Return the [x, y] coordinate for the center point of the cell that contains the specified text.  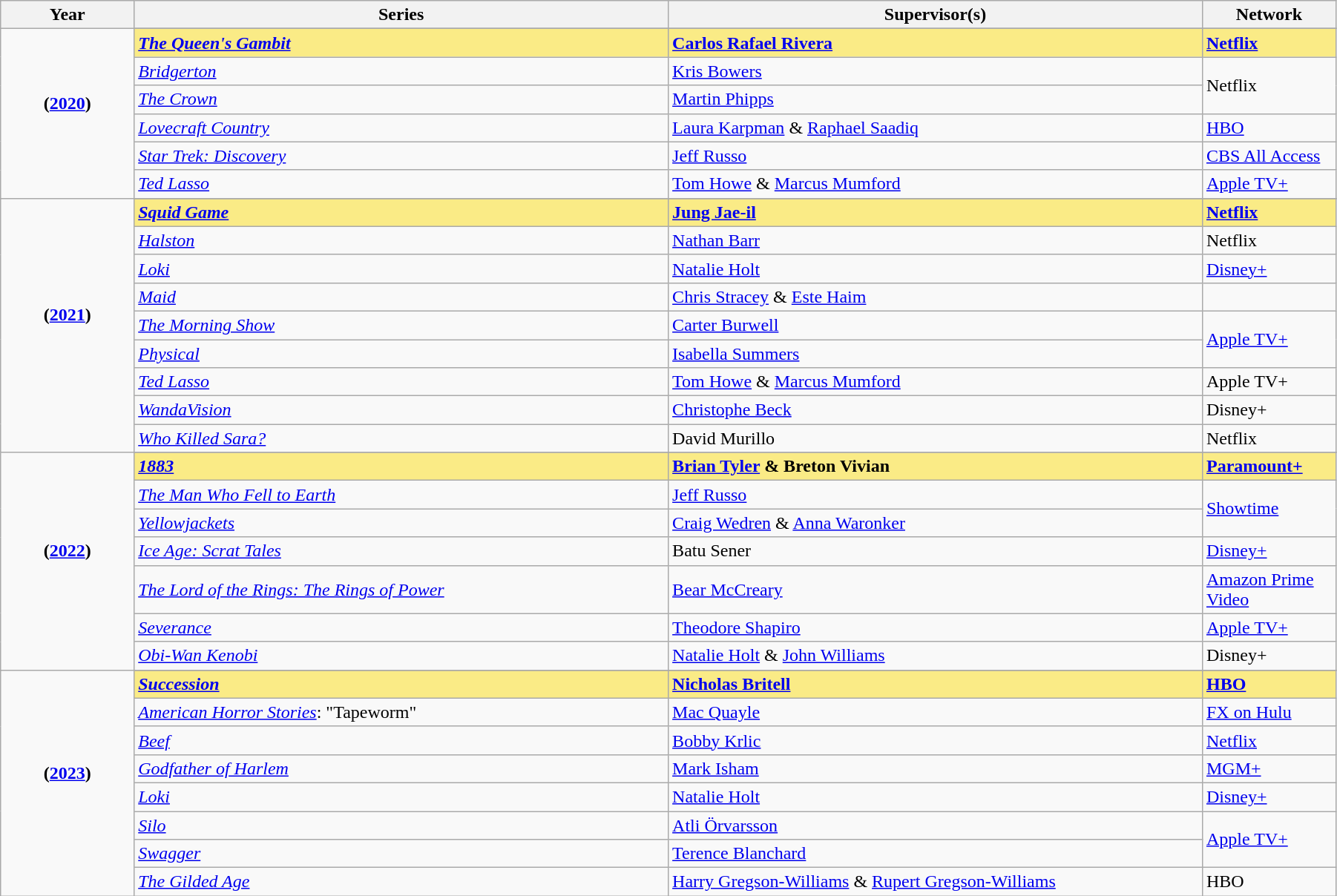
Who Killed Sara? [401, 438]
(2022) [68, 561]
Silo [401, 826]
Severance [401, 627]
Year [68, 15]
Nathan Barr [936, 240]
Swagger [401, 854]
Star Trek: Discovery [401, 156]
The Queen's Gambit [401, 43]
Bobby Krlic [936, 740]
Supervisor(s) [936, 15]
1883 [401, 467]
Martin Phipps [936, 99]
Christophe Beck [936, 410]
Craig Wedren & Anna Waronker [936, 523]
Bridgerton [401, 71]
Laura Karpman & Raphael Saadiq [936, 128]
The Crown [401, 99]
The Morning Show [401, 325]
Brian Tyler & Breton Vivian [936, 467]
Mac Quayle [936, 712]
Kris Bowers [936, 71]
Showtime [1269, 509]
Isabella Summers [936, 354]
(2021) [68, 325]
Nicholas Britell [936, 684]
The Gilded Age [401, 882]
The Man Who Fell to Earth [401, 495]
Amazon Prime Video [1269, 589]
The Lord of the Rings: The Rings of Power [401, 589]
Harry Gregson-Williams & Rupert Gregson-Williams [936, 882]
MGM+ [1269, 768]
Yellowjackets [401, 523]
Maid [401, 297]
Bear McCreary [936, 589]
Jung Jae-il [936, 212]
Godfather of Harlem [401, 768]
David Murillo [936, 438]
Network [1269, 15]
Batu Sener [936, 551]
Obi-Wan Kenobi [401, 656]
Natalie Holt & John Williams [936, 656]
American Horror Stories: "Tapeworm" [401, 712]
Chris Stracey & Este Haim [936, 297]
Terence Blanchard [936, 854]
Atli Örvarsson [936, 826]
Carlos Rafael Rivera [936, 43]
Series [401, 15]
CBS All Access [1269, 156]
Succession [401, 684]
FX on Hulu [1269, 712]
Mark Isham [936, 768]
WandaVision [401, 410]
Carter Burwell [936, 325]
Paramount+ [1269, 467]
Ice Age: Scrat Tales [401, 551]
Lovecraft Country [401, 128]
Physical [401, 354]
(2023) [68, 783]
(2020) [68, 113]
Squid Game [401, 212]
Halston [401, 240]
Theodore Shapiro [936, 627]
Beef [401, 740]
